Locate the cell with the specified text and output its (X, Y) center coordinate. 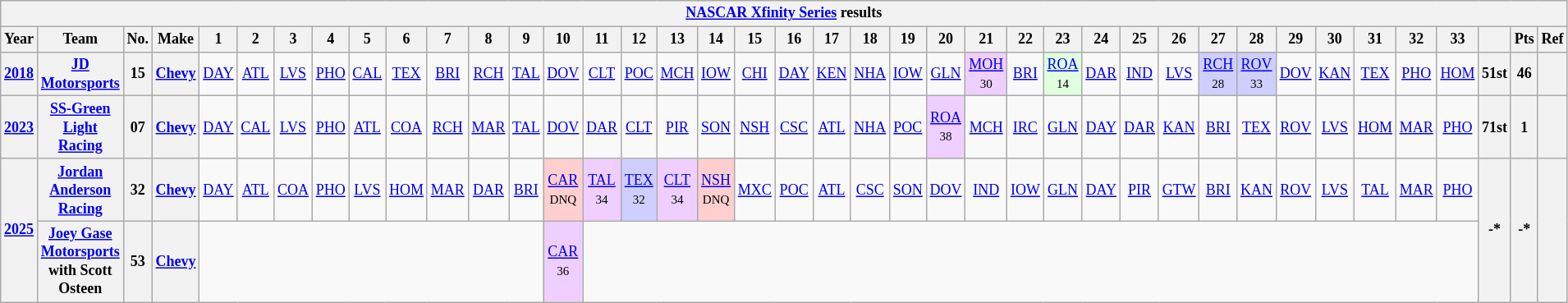
Make (176, 39)
25 (1139, 39)
12 (639, 39)
71st (1495, 127)
CARDNQ (563, 190)
Pts (1524, 39)
11 (603, 39)
ROV33 (1257, 74)
29 (1295, 39)
30 (1335, 39)
28 (1257, 39)
53 (138, 261)
NASCAR Xfinity Series results (784, 13)
31 (1376, 39)
TEX32 (639, 190)
CAR36 (563, 261)
MXC (754, 190)
KEN (832, 74)
ROA38 (946, 127)
Year (20, 39)
2 (256, 39)
20 (946, 39)
24 (1102, 39)
2023 (20, 127)
21 (987, 39)
07 (138, 127)
26 (1179, 39)
Team (80, 39)
23 (1062, 39)
SS-Green Light Racing (80, 127)
9 (526, 39)
RCH28 (1218, 74)
MOH30 (987, 74)
27 (1218, 39)
7 (447, 39)
5 (368, 39)
2025 (20, 230)
TAL34 (603, 190)
14 (716, 39)
16 (794, 39)
No. (138, 39)
8 (488, 39)
17 (832, 39)
IRC (1026, 127)
18 (870, 39)
4 (330, 39)
13 (677, 39)
Ref (1552, 39)
3 (294, 39)
33 (1458, 39)
2018 (20, 74)
6 (407, 39)
CLT34 (677, 190)
Jordan Anderson Racing (80, 190)
CHI (754, 74)
51st (1495, 74)
JD Motorsports (80, 74)
ROA14 (1062, 74)
10 (563, 39)
22 (1026, 39)
GTW (1179, 190)
NSH (754, 127)
46 (1524, 74)
19 (908, 39)
Joey Gase Motorsports with Scott Osteen (80, 261)
NSHDNQ (716, 190)
